From the cell containing the given text, extract its center point as [x, y] coordinate. 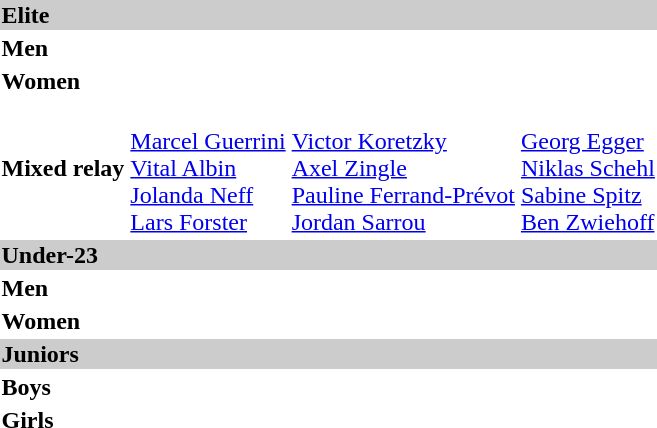
Marcel GuerriniVital AlbinJolanda NeffLars Forster [208, 168]
Under-23 [328, 255]
Elite [328, 15]
Victor KoretzkyAxel ZinglePauline Ferrand-PrévotJordan Sarrou [403, 168]
Boys [63, 387]
Georg EggerNiklas SchehlSabine SpitzBen Zwiehoff [588, 168]
Mixed relay [63, 168]
Juniors [328, 354]
